Provide the [x, y] coordinate of the cell's center where the given text is located.  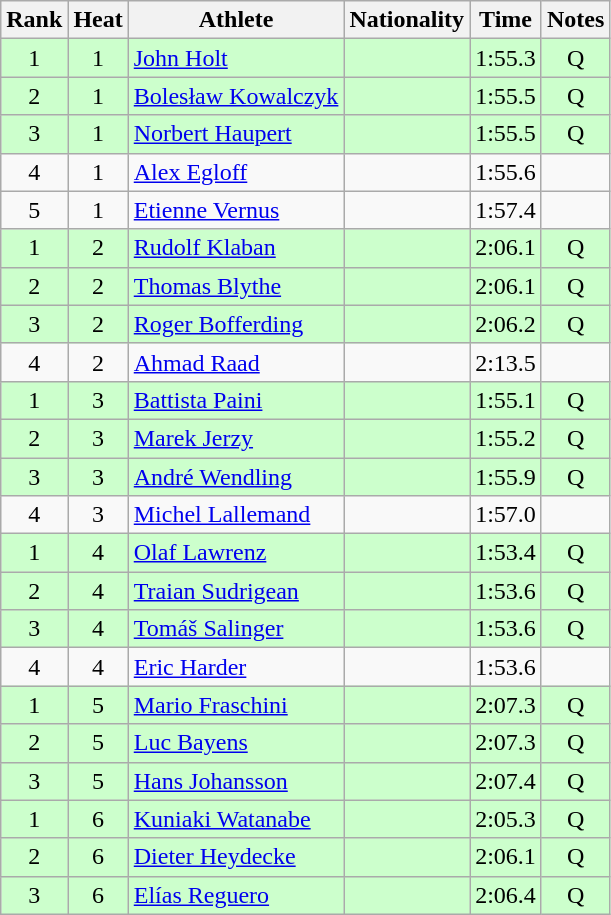
John Holt [236, 58]
Time [506, 20]
1:57.0 [506, 515]
Thomas Blythe [236, 286]
Notes [575, 20]
2:13.5 [506, 362]
André Wendling [236, 477]
2:06.4 [506, 895]
2:07.4 [506, 781]
Norbert Haupert [236, 134]
1:55.1 [506, 400]
Michel Lallemand [236, 515]
Ahmad Raad [236, 362]
Etienne Vernus [236, 210]
Athlete [236, 20]
Traian Sudrigean [236, 591]
1:53.4 [506, 553]
Alex Egloff [236, 172]
1:55.6 [506, 172]
Bolesław Kowalczyk [236, 96]
Rudolf Klaban [236, 248]
Hans Johansson [236, 781]
1:55.2 [506, 438]
2:06.2 [506, 324]
Luc Bayens [236, 743]
Olaf Lawrenz [236, 553]
1:57.4 [506, 210]
1:55.3 [506, 58]
Elías Reguero [236, 895]
Tomáš Salinger [236, 629]
Battista Paini [236, 400]
Nationality [407, 20]
Marek Jerzy [236, 438]
Heat [98, 20]
Dieter Heydecke [236, 857]
1:55.9 [506, 477]
Rank [34, 20]
Roger Bofferding [236, 324]
Kuniaki Watanabe [236, 819]
Mario Fraschini [236, 705]
2:05.3 [506, 819]
Eric Harder [236, 667]
